Search for the cell housing the specified text and yield its [X, Y] center coordinate. 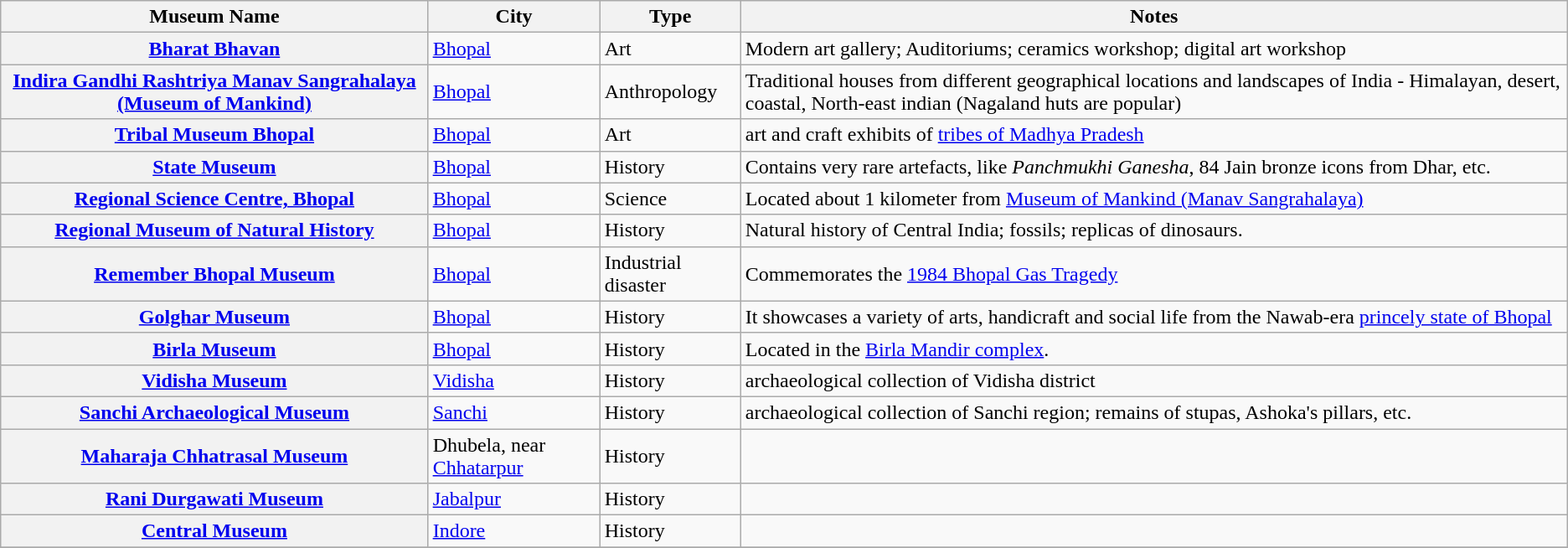
archaeological collection of Sanchi region; remains of stupas, Ashoka's pillars, etc. [1154, 412]
It showcases a variety of arts, handicraft and social life from the Nawab-era princely state of Bhopal [1154, 317]
Science [670, 199]
Industrial disaster [670, 273]
Commemorates the 1984 Bhopal Gas Tragedy [1154, 273]
art and craft exhibits of tribes of Madhya Pradesh [1154, 135]
Remember Bhopal Museum [214, 273]
Indira Gandhi Rashtriya Manav Sangrahalaya (Museum of Mankind) [214, 92]
Located about 1 kilometer from Museum of Mankind (Manav Sangrahalaya) [1154, 199]
Regional Museum of Natural History [214, 230]
Anthropology [670, 92]
Bharat Bhavan [214, 49]
Maharaja Chhatrasal Museum [214, 456]
archaeological collection of Vidisha district [1154, 380]
Birla Museum [214, 349]
Tribal Museum Bhopal [214, 135]
Located in the Birla Mandir complex. [1154, 349]
Museum Name [214, 17]
Jabalpur [514, 499]
City [514, 17]
Contains very rare artefacts, like Panchmukhi Ganesha, 84 Jain bronze icons from Dhar, etc. [1154, 167]
Regional Science Centre, Bhopal [214, 199]
State Museum [214, 167]
Notes [1154, 17]
Sanchi [514, 412]
Golghar Museum [214, 317]
Central Museum [214, 531]
Indore [514, 531]
Natural history of Central India; fossils; replicas of dinosaurs. [1154, 230]
Sanchi Archaeological Museum [214, 412]
Type [670, 17]
Vidisha [514, 380]
Modern art gallery; Auditoriums; ceramics workshop; digital art workshop [1154, 49]
Vidisha Museum [214, 380]
Dhubela, near Chhatarpur [514, 456]
Rani Durgawati Museum [214, 499]
